Extract the (x, y) coordinate from the center of the cell holding the provided text.  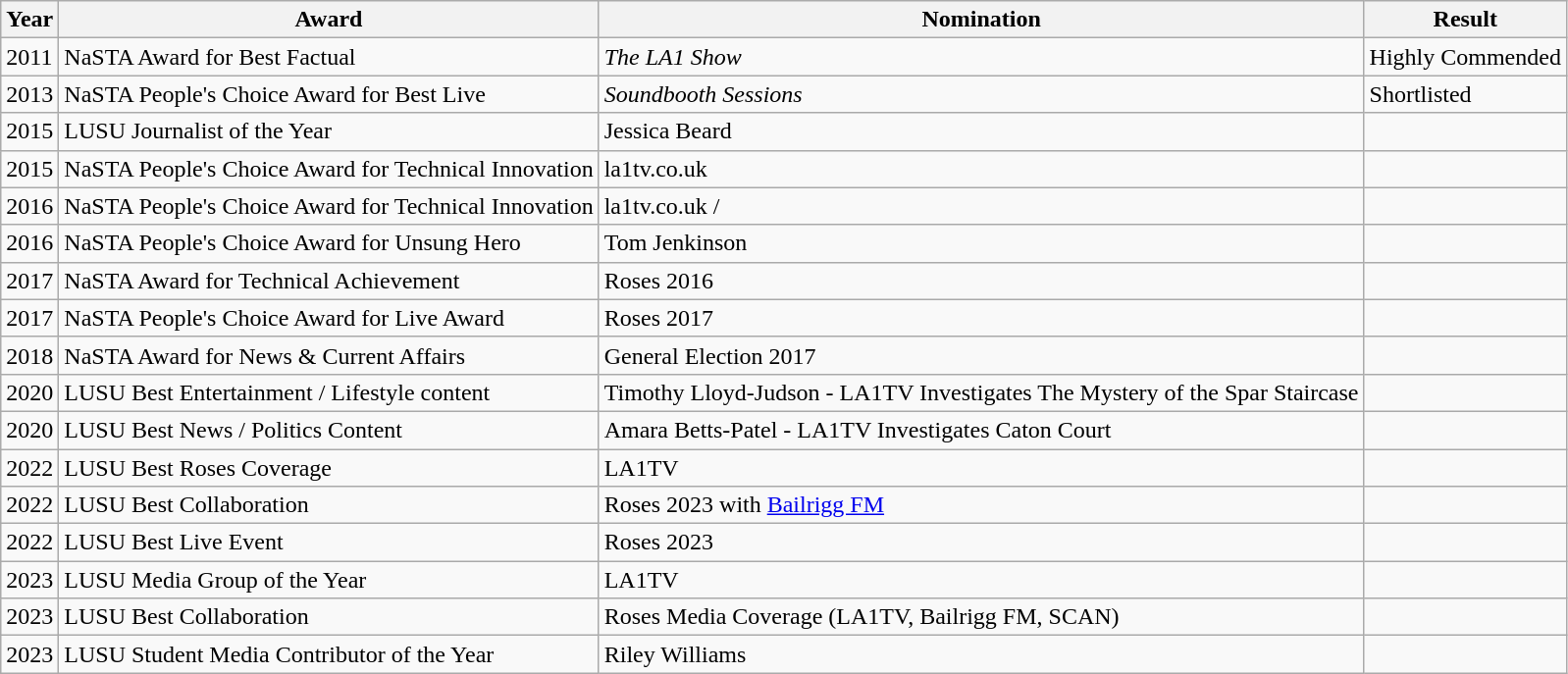
LUSU Journalist of the Year (329, 131)
Result (1465, 20)
NaSTA People's Choice Award for Best Live (329, 94)
NaSTA Award for Technical Achievement (329, 281)
la1tv.co.uk (981, 169)
Amara Betts-Patel - LA1TV Investigates Caton Court (981, 430)
2018 (29, 355)
2013 (29, 94)
Jessica Beard (981, 131)
The LA1 Show (981, 57)
LUSU Media Group of the Year (329, 580)
la1tv.co.uk / (981, 206)
NaSTA People's Choice Award for Unsung Hero (329, 243)
Roses 2023 (981, 543)
LUSU Best Entertainment / Lifestyle content (329, 392)
LUSU Student Media Contributor of the Year (329, 654)
LUSU Best News / Politics Content (329, 430)
General Election 2017 (981, 355)
NaSTA Award for Best Factual (329, 57)
Shortlisted (1465, 94)
Nomination (981, 20)
2011 (29, 57)
NaSTA Award for News & Current Affairs (329, 355)
Roses 2016 (981, 281)
Soundbooth Sessions (981, 94)
Highly Commended (1465, 57)
Riley Williams (981, 654)
Roses Media Coverage (LA1TV, Bailrigg FM, SCAN) (981, 617)
NaSTA People's Choice Award for Live Award (329, 318)
LUSU Best Roses Coverage (329, 468)
Tom Jenkinson (981, 243)
Timothy Lloyd-Judson - LA1TV Investigates The Mystery of the Spar Staircase (981, 392)
Year (29, 20)
Award (329, 20)
Roses 2023 with Bailrigg FM (981, 505)
Roses 2017 (981, 318)
LUSU Best Live Event (329, 543)
